Scan for the cell matching the given text and deliver its [x, y] coordinate at center. 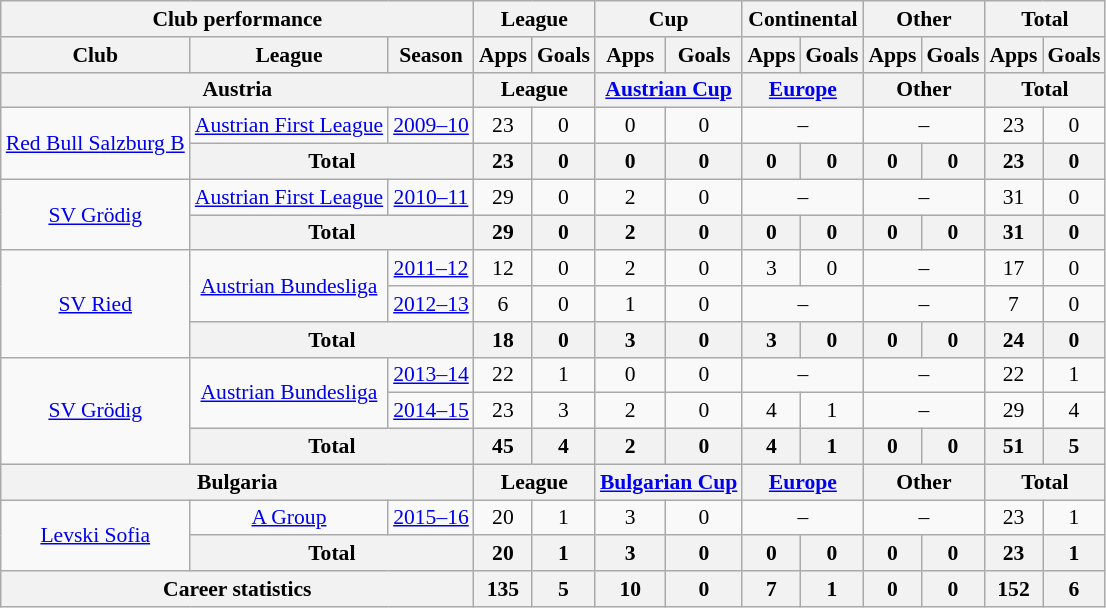
Continental [802, 19]
2010–11 [431, 197]
135 [503, 589]
2011–12 [431, 269]
Red Bull Salzburg B [96, 144]
2013–14 [431, 375]
51 [1013, 447]
Austria [238, 90]
Season [431, 55]
SV Ried [96, 304]
152 [1013, 589]
2009–10 [431, 126]
Austrian Cup [668, 90]
10 [630, 589]
12 [503, 269]
17 [1013, 269]
Levski Sofia [96, 536]
24 [1013, 340]
45 [503, 447]
Bulgarian Cup [668, 482]
A Group [289, 518]
18 [503, 340]
Cup [668, 19]
2012–13 [431, 304]
2015–16 [431, 518]
2014–15 [431, 411]
Club performance [238, 19]
Club [96, 55]
Bulgaria [238, 482]
Career statistics [238, 589]
